Capture the cell that displays the provided text and extract its (x, y) central coordinate. 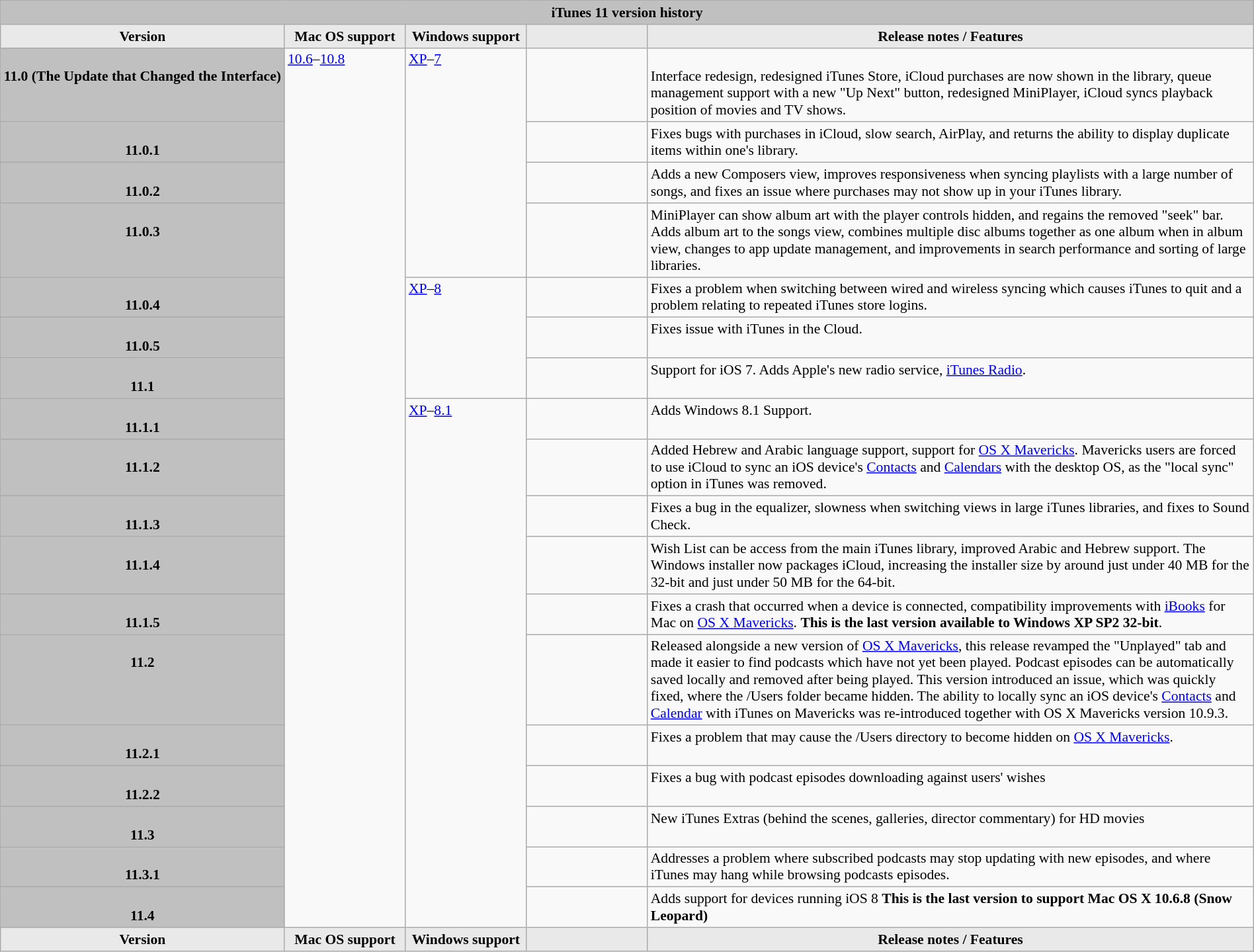
Fixes a problem that may cause the /Users directory to become hidden on OS X Mavericks. (951, 746)
11.3 (143, 827)
11.0.2 (143, 183)
Fixes bugs with purchases in iCloud, slow search, AirPlay, and returns the ability to display duplicate items within one's library. (951, 143)
XP–7 (466, 162)
11.3.1 (143, 867)
11.0.5 (143, 337)
11.1.4 (143, 565)
11.0.1 (143, 143)
11.4 (143, 908)
iTunes 11 version history (627, 13)
11.1 (143, 378)
Adds support for devices running iOS 8 This is the last version to support Mac OS X 10.6.8 (Snow Leopard) (951, 908)
11.0.3 (143, 240)
11.2.1 (143, 746)
Fixes issue with iTunes in the Cloud. (951, 337)
Fixes a problem when switching between wired and wireless syncing which causes iTunes to quit and a problem relating to repeated iTunes store logins. (951, 298)
New iTunes Extras (behind the scenes, galleries, director commentary) for HD movies (951, 827)
Addresses a problem where subscribed podcasts may stop updating with new episodes, and where iTunes may hang while browsing podcasts episodes. (951, 867)
11.1.1 (143, 418)
10.6–10.8 (345, 488)
11.1.3 (143, 516)
Adds Windows 8.1 Support. (951, 418)
Fixes a bug with podcast episodes downloading against users' wishes (951, 786)
Support for iOS 7. Adds Apple's new radio service, iTunes Radio. (951, 378)
XP–8 (466, 337)
Fixes a bug in the equalizer, slowness when switching views in large iTunes libraries, and fixes to Sound Check. (951, 516)
11.1.2 (143, 467)
11.1.5 (143, 614)
11.0 (The Update that Changed the Interface) (143, 85)
11.2 (143, 680)
11.0.4 (143, 298)
XP–8.1 (466, 663)
11.2.2 (143, 786)
